Extract the (x, y) coordinate from the center of the cell holding the provided text.  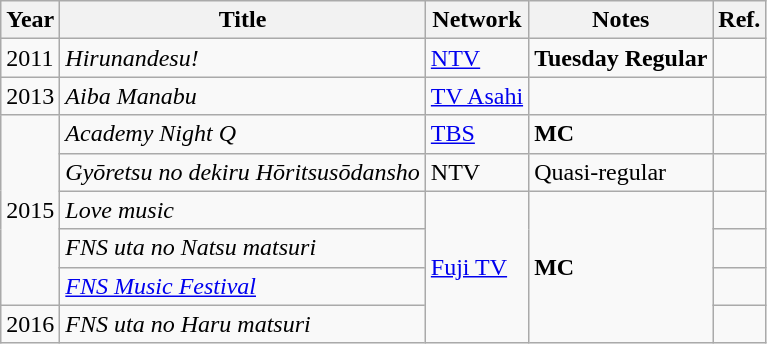
Notes (621, 20)
TBS (476, 134)
Title (243, 20)
FNS Music Festival (243, 286)
Tuesday Regular (621, 58)
2011 (30, 58)
Love music (243, 210)
Academy Night Q (243, 134)
2015 (30, 210)
Hirunandesu! (243, 58)
Ref. (740, 20)
Year (30, 20)
2013 (30, 96)
FNS uta no Haru matsuri (243, 324)
FNS uta no Natsu matsuri (243, 248)
Gyōretsu no dekiru Hōritsusōdansho (243, 172)
Fuji TV (476, 267)
Aiba Manabu (243, 96)
Network (476, 20)
Quasi-regular (621, 172)
TV Asahi (476, 96)
2016 (30, 324)
